Provide the (x, y) coordinate of the cell's center where the given text is located.  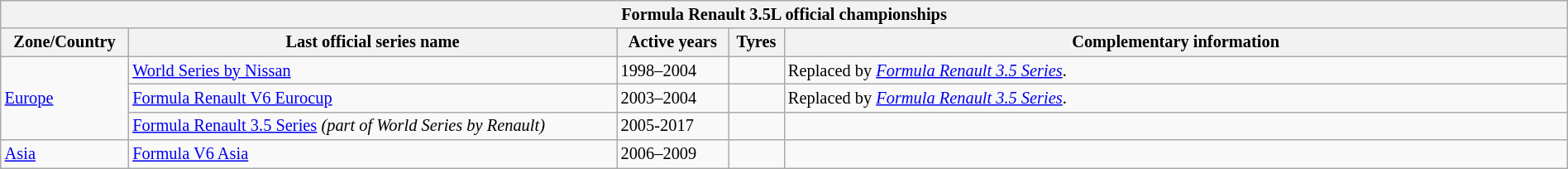
Europe (65, 98)
2005-2017 (673, 126)
1998–2004 (673, 70)
Complementary information (1176, 42)
Tyres (756, 42)
Last official series name (372, 42)
Active years (673, 42)
2006–2009 (673, 154)
Zone/Country (65, 42)
Formula V6 Asia (372, 154)
Formula Renault 3.5L official championships (784, 14)
Formula Renault V6 Eurocup (372, 98)
Asia (65, 154)
World Series by Nissan (372, 70)
2003–2004 (673, 98)
Formula Renault 3.5 Series (part of World Series by Renault) (372, 126)
